Find where the given text appears and provide that cell's center as [x, y] coordinate. 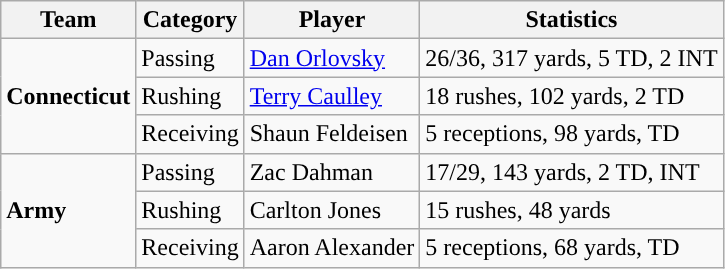
Connecticut [68, 96]
15 rushes, 48 yards [572, 210]
17/29, 143 yards, 2 TD, INT [572, 172]
Statistics [572, 20]
5 receptions, 68 yards, TD [572, 248]
18 rushes, 102 yards, 2 TD [572, 96]
5 receptions, 98 yards, TD [572, 134]
Team [68, 20]
Army [68, 210]
Shaun Feldeisen [332, 134]
Dan Orlovsky [332, 58]
26/36, 317 yards, 5 TD, 2 INT [572, 58]
Category [190, 20]
Carlton Jones [332, 210]
Player [332, 20]
Terry Caulley [332, 96]
Zac Dahman [332, 172]
Aaron Alexander [332, 248]
